Output the (x, y) coordinate of the center of the cell containing the given text.  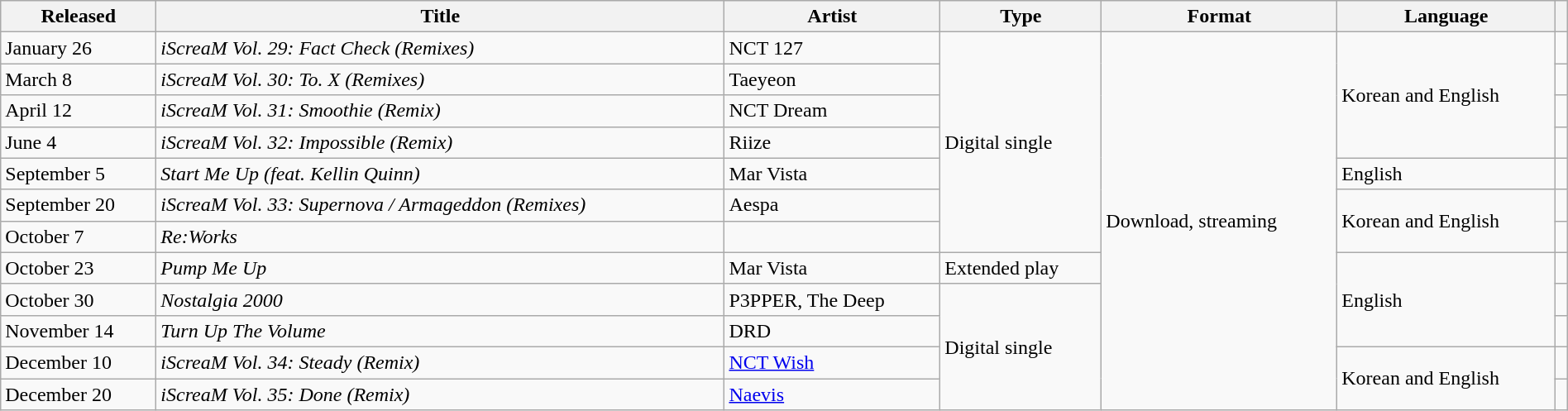
NCT Dream (832, 111)
Start Me Up (feat. Kellin Quinn) (440, 174)
Format (1219, 17)
Title (440, 17)
Type (1021, 17)
Aespa (832, 205)
Taeyeon (832, 79)
Re:Works (440, 237)
iScreaM Vol. 32: Impossible (Remix) (440, 142)
iScreaM Vol. 34: Steady (Remix) (440, 362)
Extended play (1021, 268)
Pump Me Up (440, 268)
Language (1446, 17)
November 14 (79, 331)
September 5 (79, 174)
Download, streaming (1219, 222)
October 23 (79, 268)
DRD (832, 331)
iScreaM Vol. 35: Done (Remix) (440, 394)
iScreaM Vol. 33: Supernova / Armageddon (Remixes) (440, 205)
P3PPER, The Deep (832, 299)
October 7 (79, 237)
Artist (832, 17)
October 30 (79, 299)
iScreaM Vol. 30: To. X (Remixes) (440, 79)
Nostalgia 2000 (440, 299)
Riize (832, 142)
December 10 (79, 362)
iScreaM Vol. 31: Smoothie (Remix) (440, 111)
April 12 (79, 111)
December 20 (79, 394)
NCT Wish (832, 362)
Turn Up The Volume (440, 331)
Naevis (832, 394)
Released (79, 17)
March 8 (79, 79)
September 20 (79, 205)
iScreaM Vol. 29: Fact Check (Remixes) (440, 48)
January 26 (79, 48)
June 4 (79, 142)
NCT 127 (832, 48)
